Return the [x, y] coordinate for the center point of the cell that contains the specified text.  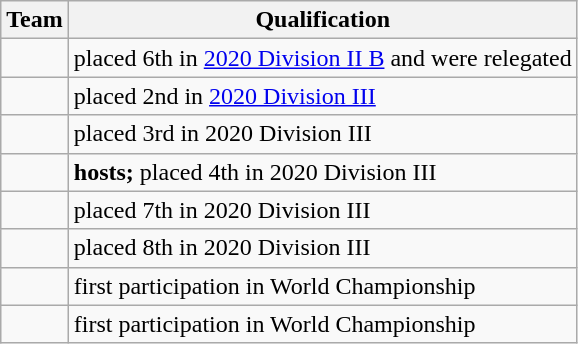
Team [35, 20]
placed 8th in 2020 Division III [322, 248]
placed 6th in 2020 Division II B and were relegated [322, 58]
placed 7th in 2020 Division III [322, 210]
Qualification [322, 20]
hosts; placed 4th in 2020 Division III [322, 172]
placed 3rd in 2020 Division III [322, 134]
placed 2nd in 2020 Division III [322, 96]
